Return [X, Y] of the center of cell containing provided text 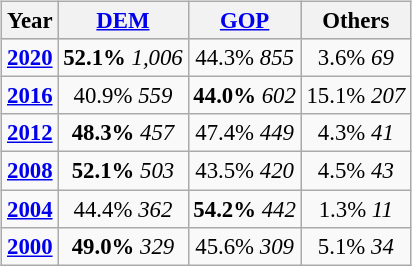
49.0% 329 [123, 246]
4.5% 43 [356, 171]
54.2% 442 [244, 209]
3.6% 69 [356, 58]
2012 [30, 133]
2008 [30, 171]
Year [30, 21]
43.5% 420 [244, 171]
2016 [30, 96]
48.3% 457 [123, 133]
GOP [244, 21]
40.9% 559 [123, 96]
1.3% 11 [356, 209]
44.4% 362 [123, 209]
47.4% 449 [244, 133]
DEM [123, 21]
52.1% 503 [123, 171]
2020 [30, 58]
Others [356, 21]
52.1% 1,006 [123, 58]
44.0% 602 [244, 96]
45.6% 309 [244, 246]
2004 [30, 209]
2000 [30, 246]
15.1% 207 [356, 96]
5.1% 34 [356, 246]
44.3% 855 [244, 58]
4.3% 41 [356, 133]
